Provide the [X, Y] coordinate of the cell's center where the given text is located.  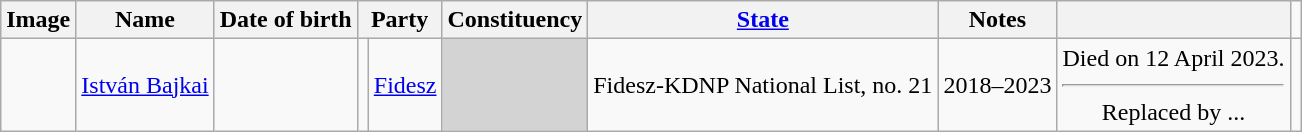
Image [38, 20]
Died on 12 April 2023.Replaced by ... [1174, 85]
State [763, 20]
Fidesz-KDNP National List, no. 21 [763, 85]
Date of birth [286, 20]
Notes [998, 20]
Name [145, 20]
2018–2023 [998, 85]
Party [400, 20]
István Bajkai [145, 85]
Constituency [515, 20]
Fidesz [405, 85]
